Extract the (X, Y) coordinate from the center of the cell holding the provided text.  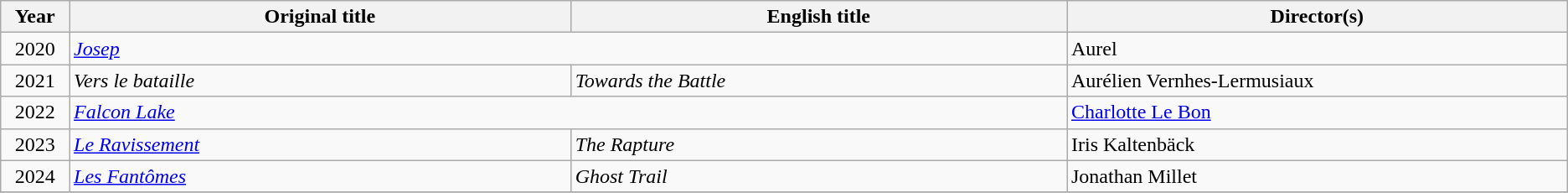
Original title (320, 17)
Falcon Lake (568, 112)
Aurel (1318, 49)
Le Ravissement (320, 144)
2024 (35, 176)
2020 (35, 49)
2021 (35, 81)
Director(s) (1318, 17)
Jonathan Millet (1318, 176)
Iris Kaltenbäck (1318, 144)
Ghost Trail (818, 176)
Les Fantômes (320, 176)
Year (35, 17)
The Rapture (818, 144)
Aurélien Vernhes-Lermusiaux (1318, 81)
2022 (35, 112)
Charlotte Le Bon (1318, 112)
Vers le bataille (320, 81)
English title (818, 17)
2023 (35, 144)
Towards the Battle (818, 81)
Josep (568, 49)
